Extract the [x, y] coordinate from the center of the cell holding the provided text.  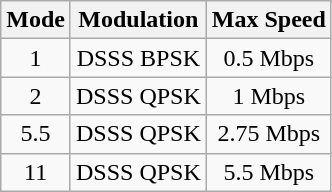
0.5 Mbps [268, 58]
2.75 Mbps [268, 134]
Modulation [138, 20]
11 [36, 172]
Mode [36, 20]
DSSS BPSK [138, 58]
1 [36, 58]
2 [36, 96]
5.5 Mbps [268, 172]
Max Speed [268, 20]
5.5 [36, 134]
1 Mbps [268, 96]
